Return the [x, y] coordinate for the center point of the cell that contains the specified text.  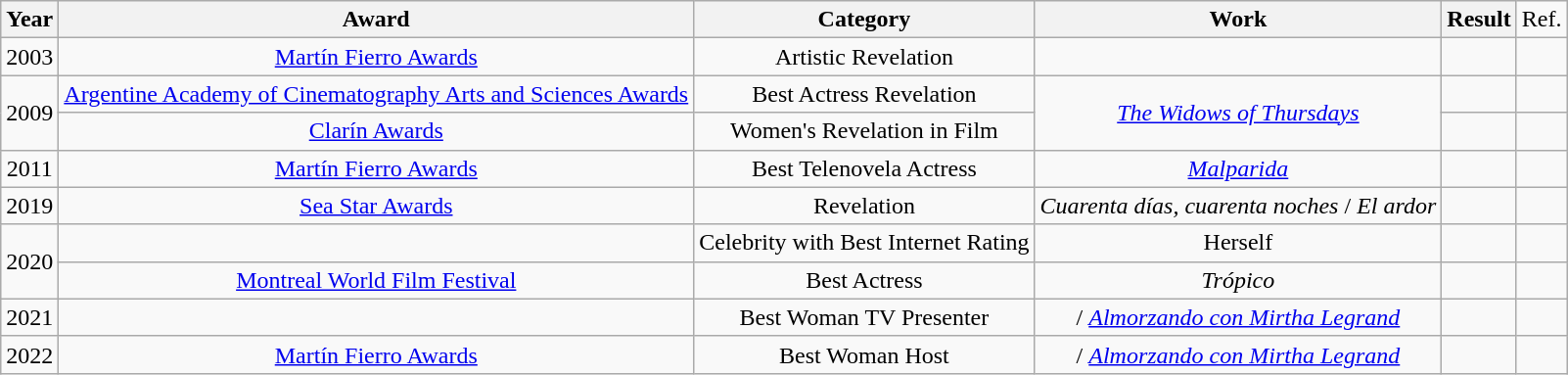
Argentine Academy of Cinematography Arts and Sciences Awards [376, 94]
Best Actress [864, 280]
Best Woman Host [864, 354]
2022 [29, 354]
Revelation [864, 206]
Trópico [1238, 280]
2020 [29, 261]
Award [376, 20]
Category [864, 20]
Best Actress Revelation [864, 94]
Work [1238, 20]
2009 [29, 113]
2019 [29, 206]
The Widows of Thursdays [1238, 113]
Best Woman TV Presenter [864, 317]
Ref. [1542, 20]
Result [1479, 20]
Sea Star Awards [376, 206]
Herself [1238, 243]
Clarín Awards [376, 131]
2021 [29, 317]
2011 [29, 168]
2003 [29, 57]
Women's Revelation in Film [864, 131]
Best Telenovela Actress [864, 168]
Montreal World Film Festival [376, 280]
Cuarenta días, cuarenta noches / El ardor [1238, 206]
Malparida [1238, 168]
Celebrity with Best Internet Rating [864, 243]
Artistic Revelation [864, 57]
Year [29, 20]
